Determine the [X, Y] coordinate at the center of the cell enclosing the given text.  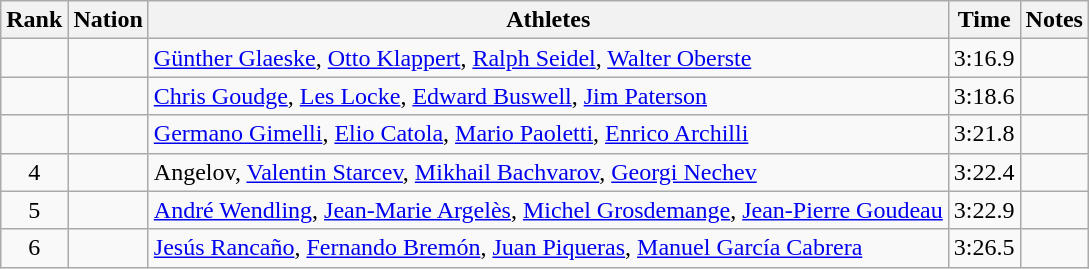
3:16.9 [984, 58]
Germano Gimelli, Elio Catola, Mario Paoletti, Enrico Archilli [548, 134]
3:22.9 [984, 210]
3:18.6 [984, 96]
3:21.8 [984, 134]
Angelov, Valentin Starcev, Mikhail Bachvarov, Georgi Nechev [548, 172]
5 [34, 210]
Rank [34, 20]
André Wendling, Jean-Marie Argelès, Michel Grosdemange, Jean-Pierre Goudeau [548, 210]
3:22.4 [984, 172]
Athletes [548, 20]
Chris Goudge, Les Locke, Edward Buswell, Jim Paterson [548, 96]
3:26.5 [984, 248]
4 [34, 172]
Jesús Rancaño, Fernando Bremón, Juan Piqueras, Manuel García Cabrera [548, 248]
Nation [108, 20]
Günther Glaeske, Otto Klappert, Ralph Seidel, Walter Oberste [548, 58]
Notes [1054, 20]
Time [984, 20]
6 [34, 248]
